Locate the cell with the specified text and output its (x, y) center coordinate. 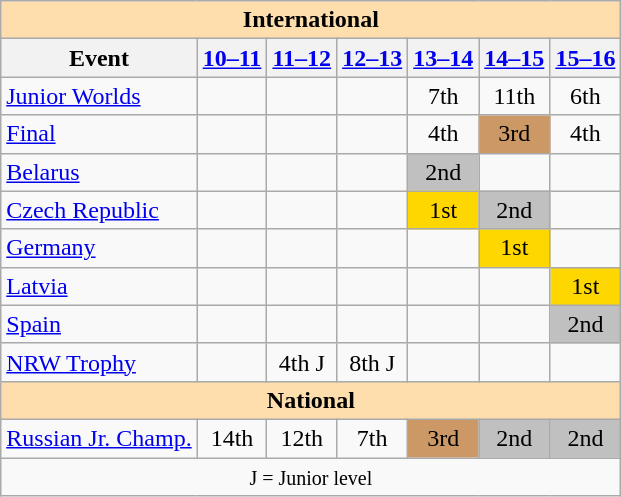
Spain (99, 324)
12–13 (372, 58)
11–12 (302, 58)
Germany (99, 248)
J = Junior level (311, 477)
Event (99, 58)
14th (232, 438)
NRW Trophy (99, 362)
Final (99, 134)
Belarus (99, 172)
International (311, 20)
10–11 (232, 58)
6th (586, 96)
Russian Jr. Champ. (99, 438)
Czech Republic (99, 210)
8th J (372, 362)
11th (514, 96)
4th J (302, 362)
National (311, 400)
14–15 (514, 58)
13–14 (444, 58)
12th (302, 438)
15–16 (586, 58)
Latvia (99, 286)
Junior Worlds (99, 96)
